Scan for the cell matching the given text and deliver its [x, y] coordinate at center. 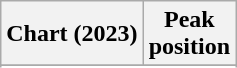
Chart (2023) [72, 34]
Peakposition [189, 34]
